Capture the cell that displays the provided text and extract its (X, Y) central coordinate. 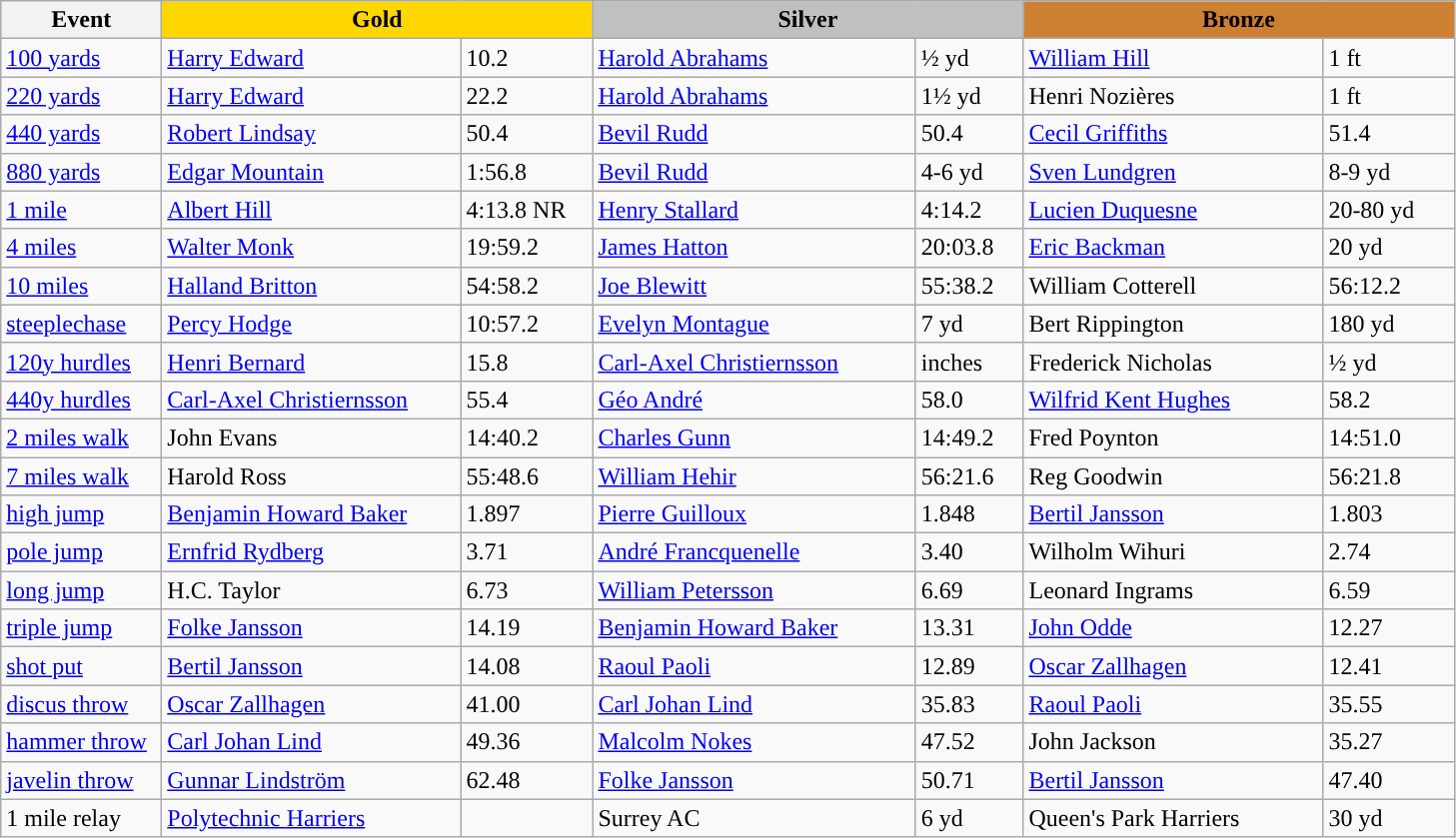
6.59 (1389, 590)
35.27 (1389, 742)
Géo André (753, 400)
shot put (82, 666)
Walter Monk (312, 248)
35.55 (1389, 704)
35.83 (969, 704)
Reg Goodwin (1173, 476)
7 yd (969, 324)
100 yards (82, 58)
41.00 (527, 704)
Pierre Guilloux (753, 514)
Henri Nozières (1173, 96)
James Hatton (753, 248)
20:03.8 (969, 248)
Joe Blewitt (753, 286)
Cecil Griffiths (1173, 134)
Harold Ross (312, 476)
4-6 yd (969, 172)
19:59.2 (527, 248)
javelin throw (82, 780)
William Hehir (753, 476)
Wilfrid Kent Hughes (1173, 400)
1:56.8 (527, 172)
Albert Hill (312, 210)
12.27 (1389, 628)
hammer throw (82, 742)
Bronze (1239, 20)
880 yards (82, 172)
John Jackson (1173, 742)
58.0 (969, 400)
56:21.6 (969, 476)
15.8 (527, 362)
62.48 (527, 780)
10:57.2 (527, 324)
discus throw (82, 704)
Robert Lindsay (312, 134)
14:49.2 (969, 437)
Bert Rippington (1173, 324)
12.89 (969, 666)
6 yd (969, 818)
14.08 (527, 666)
180 yd (1389, 324)
13.31 (969, 628)
220 yards (82, 96)
55:48.6 (527, 476)
Malcolm Nokes (753, 742)
56:21.8 (1389, 476)
54:58.2 (527, 286)
49.36 (527, 742)
47.52 (969, 742)
55:38.2 (969, 286)
Polytechnic Harriers (312, 818)
14.19 (527, 628)
120y hurdles (82, 362)
Henry Stallard (753, 210)
Gold (378, 20)
Percy Hodge (312, 324)
Event (82, 20)
Henri Bernard (312, 362)
Halland Britton (312, 286)
4 miles (82, 248)
7 miles walk (82, 476)
3.40 (969, 552)
51.4 (1389, 134)
55.4 (527, 400)
58.2 (1389, 400)
6.73 (527, 590)
triple jump (82, 628)
20-80 yd (1389, 210)
Wilholm Wihuri (1173, 552)
4:13.8 NR (527, 210)
22.2 (527, 96)
Gunnar Lindström (312, 780)
2 miles walk (82, 437)
4:14.2 (969, 210)
Silver (807, 20)
14:40.2 (527, 437)
2.74 (1389, 552)
Frederick Nicholas (1173, 362)
6.69 (969, 590)
3.71 (527, 552)
Surrey AC (753, 818)
William Cotterell (1173, 286)
20 yd (1389, 248)
50.71 (969, 780)
47.40 (1389, 780)
Fred Poynton (1173, 437)
inches (969, 362)
Charles Gunn (753, 437)
William Petersson (753, 590)
30 yd (1389, 818)
pole jump (82, 552)
1½ yd (969, 96)
14:51.0 (1389, 437)
1.848 (969, 514)
440 yards (82, 134)
John Evans (312, 437)
H.C. Taylor (312, 590)
Edgar Mountain (312, 172)
1.897 (527, 514)
Evelyn Montague (753, 324)
William Hill (1173, 58)
Ernfrid Rydberg (312, 552)
12.41 (1389, 666)
Eric Backman (1173, 248)
long jump (82, 590)
high jump (82, 514)
1 mile relay (82, 818)
André Francquenelle (753, 552)
Lucien Duquesne (1173, 210)
8-9 yd (1389, 172)
1.803 (1389, 514)
steeplechase (82, 324)
1 mile (82, 210)
John Odde (1173, 628)
56:12.2 (1389, 286)
Leonard Ingrams (1173, 590)
Queen's Park Harriers (1173, 818)
10.2 (527, 58)
Sven Lundgren (1173, 172)
440y hurdles (82, 400)
10 miles (82, 286)
